Capture the cell that displays the provided text and extract its [X, Y] central coordinate. 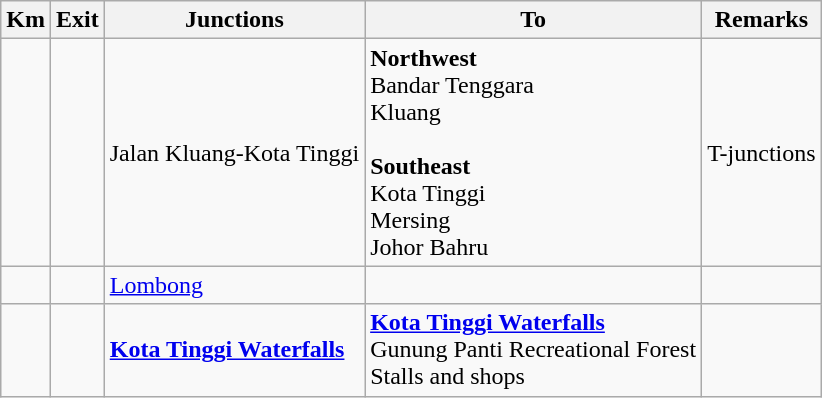
Kota Tinggi WaterfallsGunung Panti Recreational ForestStalls and shops [534, 350]
T-junctions [762, 152]
Km [26, 20]
Remarks [762, 20]
To [534, 20]
Northwest Bandar Tenggara KluangSoutheast Kota Tinggi Mersing Johor Bahru [534, 152]
Kota Tinggi Waterfalls [234, 350]
Exit [77, 20]
Lombong [234, 285]
Junctions [234, 20]
Jalan Kluang-Kota Tinggi [234, 152]
